Scan for the cell matching the given text and deliver its [x, y] coordinate at center. 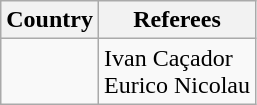
Ivan CaçadorEurico Nicolau [176, 72]
Country [50, 20]
Referees [176, 20]
